Scan for the cell matching the given text and deliver its [X, Y] coordinate at center. 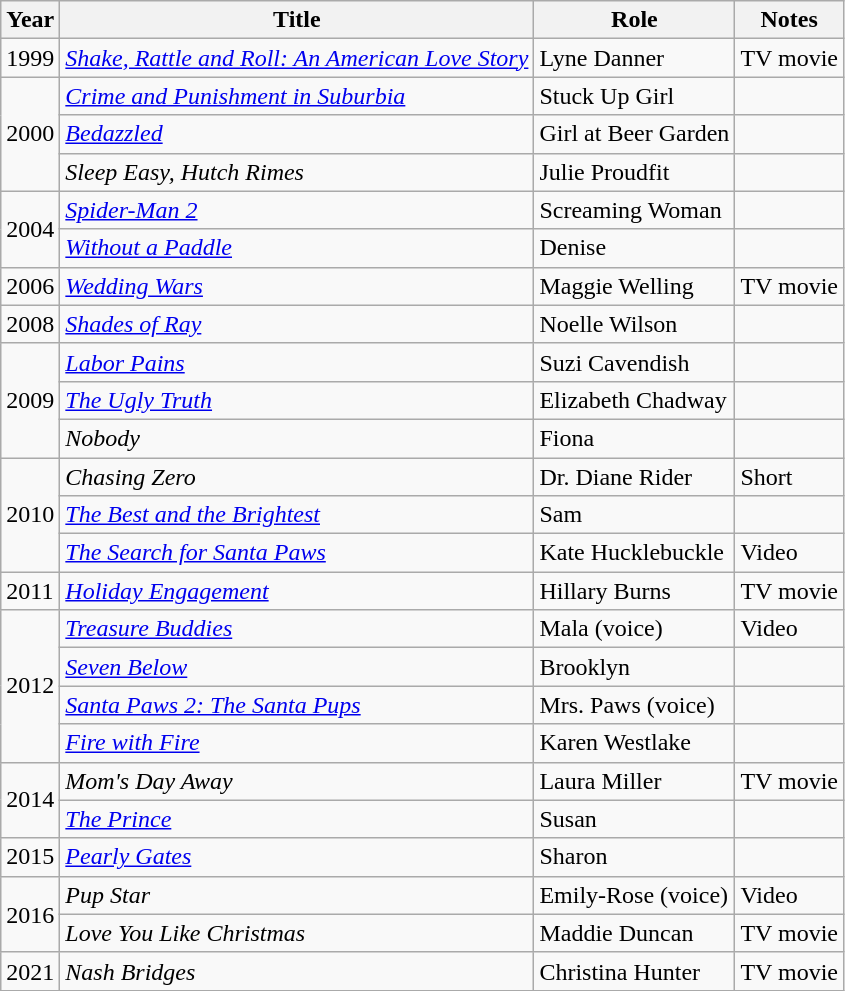
Screaming Woman [634, 210]
Spider-Man 2 [297, 210]
2000 [30, 134]
Fire with Fire [297, 743]
Mrs. Paws (voice) [634, 705]
Bedazzled [297, 134]
Sharon [634, 857]
Girl at Beer Garden [634, 134]
Dr. Diane Rider [634, 477]
Sleep Easy, Hutch Rimes [297, 172]
Role [634, 20]
The Prince [297, 819]
Karen Westlake [634, 743]
Emily-Rose (voice) [634, 895]
2010 [30, 515]
Holiday Engagement [297, 591]
2004 [30, 229]
Pup Star [297, 895]
Denise [634, 248]
Mom's Day Away [297, 781]
Susan [634, 819]
Elizabeth Chadway [634, 400]
Kate Hucklebuckle [634, 553]
Without a Paddle [297, 248]
2021 [30, 971]
Mala (voice) [634, 629]
2016 [30, 914]
Labor Pains [297, 362]
Notes [790, 20]
Laura Miller [634, 781]
Stuck Up Girl [634, 96]
Suzi Cavendish [634, 362]
Sam [634, 515]
The Search for Santa Paws [297, 553]
Maggie Welling [634, 286]
Maddie Duncan [634, 933]
Noelle Wilson [634, 324]
Year [30, 20]
Crime and Punishment in Suburbia [297, 96]
The Ugly Truth [297, 400]
Short [790, 477]
Treasure Buddies [297, 629]
2008 [30, 324]
Wedding Wars [297, 286]
Chasing Zero [297, 477]
Shades of Ray [297, 324]
Christina Hunter [634, 971]
Title [297, 20]
Shake, Rattle and Roll: An American Love Story [297, 58]
2012 [30, 686]
Fiona [634, 438]
2011 [30, 591]
The Best and the Brightest [297, 515]
1999 [30, 58]
Nash Bridges [297, 971]
Julie Proudfit [634, 172]
Pearly Gates [297, 857]
2009 [30, 400]
2015 [30, 857]
Lyne Danner [634, 58]
Nobody [297, 438]
Brooklyn [634, 667]
2006 [30, 286]
Santa Paws 2: The Santa Pups [297, 705]
Love You Like Christmas [297, 933]
2014 [30, 800]
Hillary Burns [634, 591]
Seven Below [297, 667]
